Provide the (x, y) coordinate of the cell's center where the given text is located.  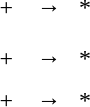
→ (52, 58)
